Return the (x, y) coordinate for the center point of the cell that contains the specified text.  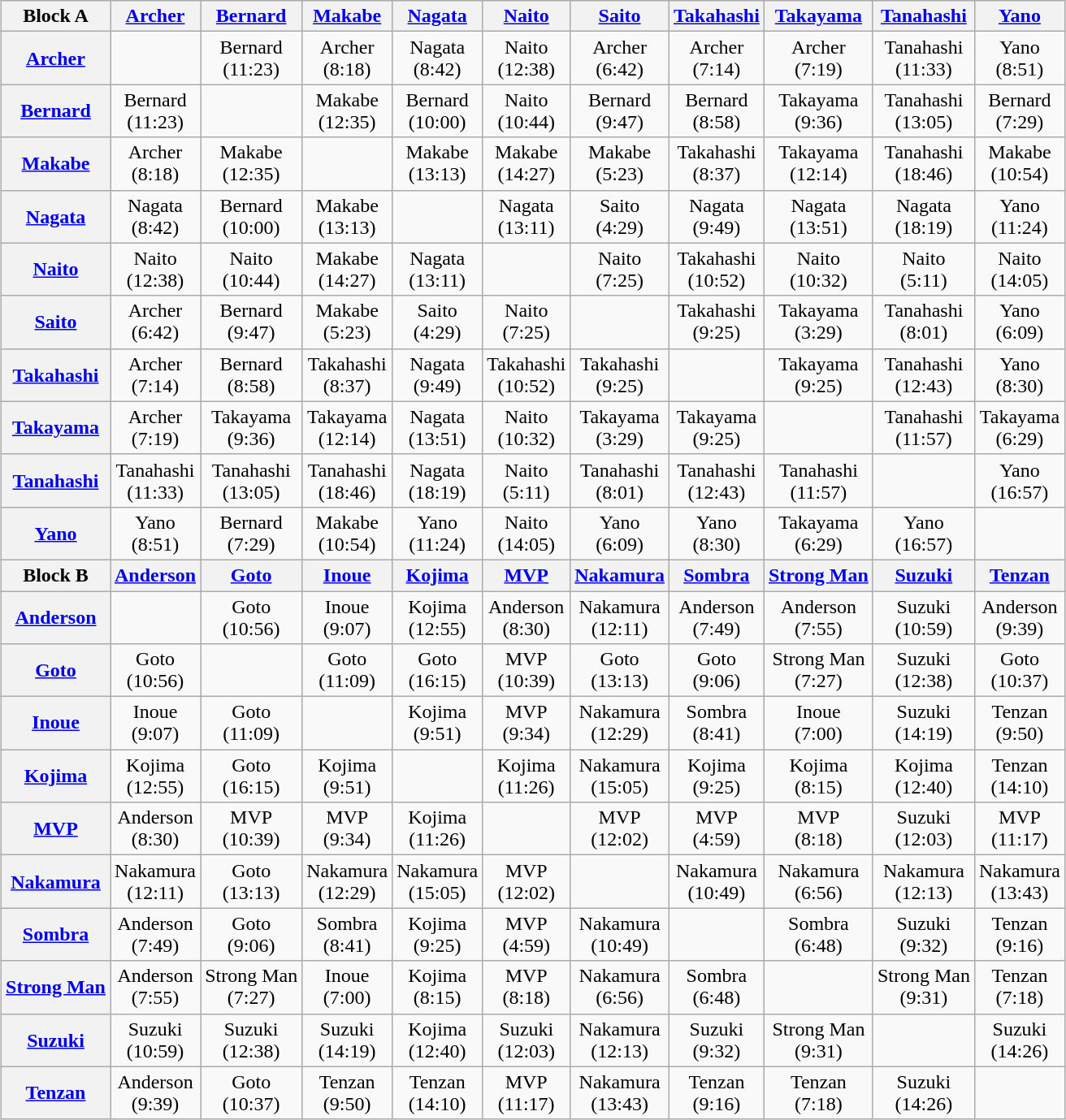
Block A (56, 16)
Block B (56, 575)
